Return [X, Y] of the center of cell containing provided text 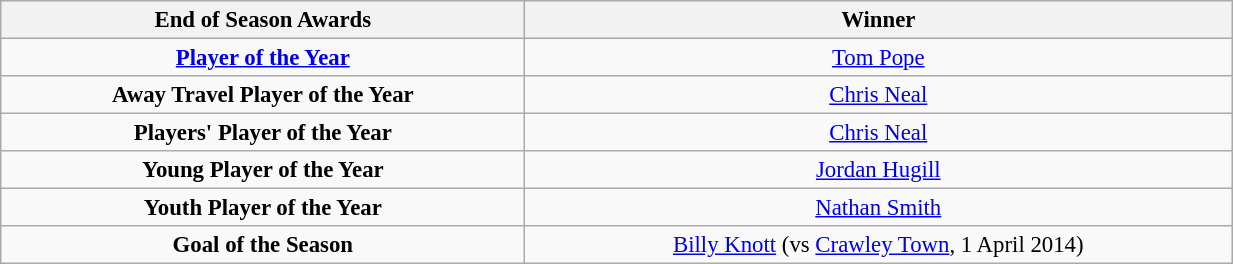
Tom Pope [878, 58]
Young Player of the Year [263, 170]
Billy Knott (vs Crawley Town, 1 April 2014) [878, 245]
Winner [878, 20]
Nathan Smith [878, 208]
Youth Player of the Year [263, 208]
Player of the Year [263, 58]
Players' Player of the Year [263, 133]
Away Travel Player of the Year [263, 95]
Jordan Hugill [878, 170]
Goal of the Season [263, 245]
End of Season Awards [263, 20]
